Determine the (x, y) coordinate at the center of the cell enclosing the given text.  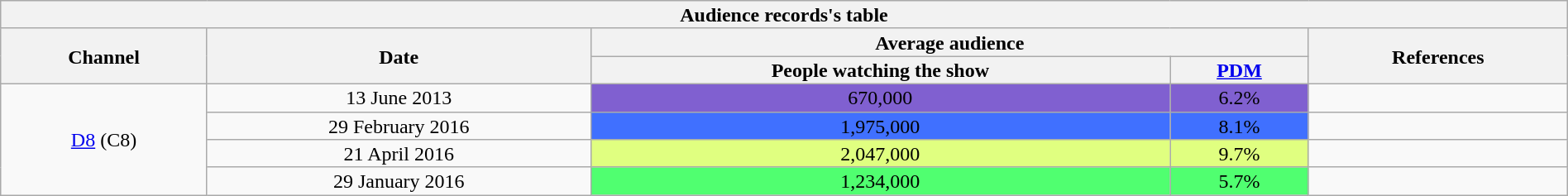
Channel (104, 56)
Average audience (949, 42)
People watching the show (880, 70)
1,234,000 (880, 181)
D8 (C8) (104, 139)
8.1% (1240, 126)
5.7% (1240, 181)
29 February 2016 (399, 126)
2,047,000 (880, 154)
13 June 2013 (399, 98)
21 April 2016 (399, 154)
Date (399, 56)
29 January 2016 (399, 181)
6.2% (1240, 98)
670,000 (880, 98)
9.7% (1240, 154)
Audience records's table (784, 15)
PDM (1240, 70)
1,975,000 (880, 126)
References (1437, 56)
